Identify which cell holds the provided text, then report its [x, y] central coordinate. 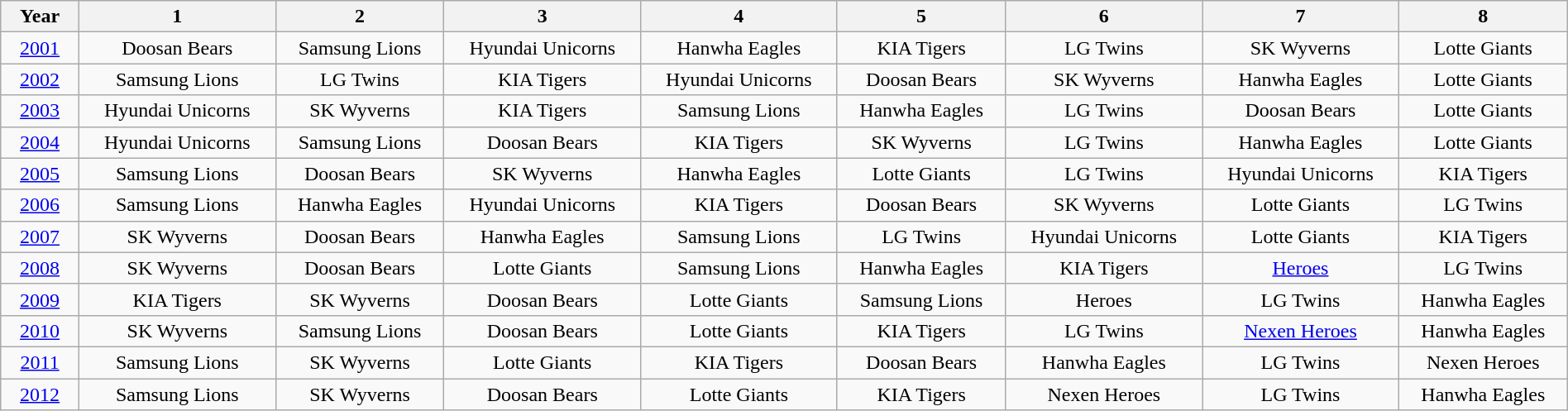
2001 [40, 48]
Year [40, 17]
2012 [40, 394]
2003 [40, 111]
2009 [40, 299]
2008 [40, 268]
7 [1301, 17]
2005 [40, 174]
2004 [40, 142]
2 [360, 17]
2006 [40, 205]
1 [177, 17]
3 [543, 17]
5 [921, 17]
2007 [40, 237]
4 [739, 17]
2010 [40, 331]
6 [1104, 17]
2002 [40, 79]
8 [1483, 17]
2011 [40, 362]
